Extract the [x, y] coordinate from the center of the cell holding the provided text.  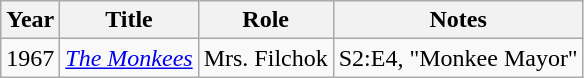
1967 [30, 58]
Year [30, 20]
Notes [458, 20]
S2:E4, "Monkee Mayor" [458, 58]
Title [129, 20]
The Monkees [129, 58]
Mrs. Filchok [266, 58]
Role [266, 20]
